Scan for the cell matching the given text and deliver its [X, Y] coordinate at center. 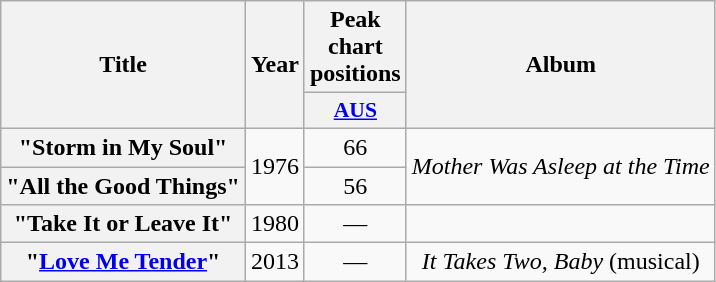
Title [124, 65]
Album [560, 65]
"Love Me Tender" [124, 262]
Peak chart positions [355, 47]
1976 [274, 166]
2013 [274, 262]
Mother Was Asleep at the Time [560, 166]
56 [355, 185]
"Storm in My Soul" [124, 147]
It Takes Two, Baby (musical) [560, 262]
1980 [274, 224]
"Take It or Leave It" [124, 224]
66 [355, 147]
Year [274, 65]
AUS [355, 111]
"All the Good Things" [124, 185]
